Capture the cell that displays the provided text and extract its [X, Y] central coordinate. 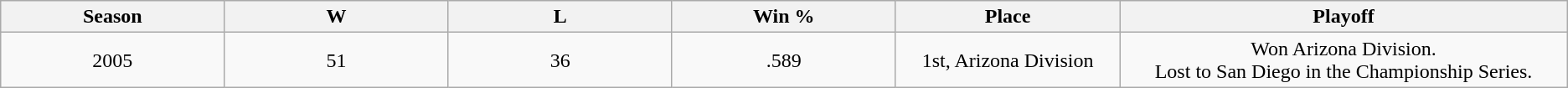
.589 [784, 60]
36 [560, 60]
Won Arizona Division.Lost to San Diego in the Championship Series. [1344, 60]
Playoff [1344, 17]
Place [1007, 17]
51 [337, 60]
L [560, 17]
Season [112, 17]
1st, Arizona Division [1007, 60]
2005 [112, 60]
W [337, 17]
Win % [784, 17]
